Determine the [x, y] coordinate at the center of the cell enclosing the given text.  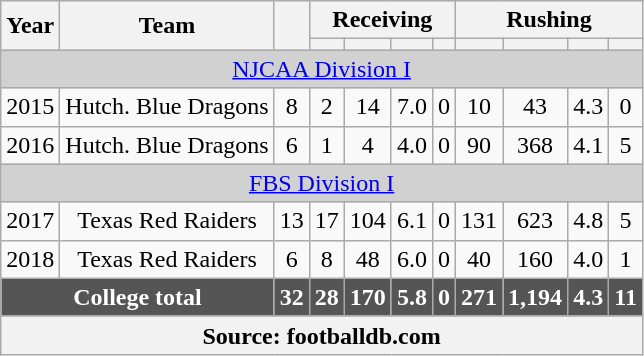
NJCAA Division I [322, 69]
40 [478, 259]
2 [326, 107]
104 [368, 221]
5.8 [412, 297]
160 [536, 259]
48 [368, 259]
43 [536, 107]
Receiving [382, 20]
6.0 [412, 259]
7.0 [412, 107]
6.1 [412, 221]
FBS Division I [322, 183]
90 [478, 145]
2016 [30, 145]
623 [536, 221]
32 [292, 297]
11 [626, 297]
368 [536, 145]
4 [368, 145]
2017 [30, 221]
Year [30, 26]
4.1 [588, 145]
170 [368, 297]
271 [478, 297]
Rushing [548, 20]
28 [326, 297]
10 [478, 107]
2015 [30, 107]
14 [368, 107]
Source: footballdb.com [322, 335]
Team [167, 26]
College total [138, 297]
2018 [30, 259]
4.8 [588, 221]
131 [478, 221]
13 [292, 221]
1,194 [536, 297]
17 [326, 221]
